From the cell containing the given text, extract its center point as (X, Y) coordinate. 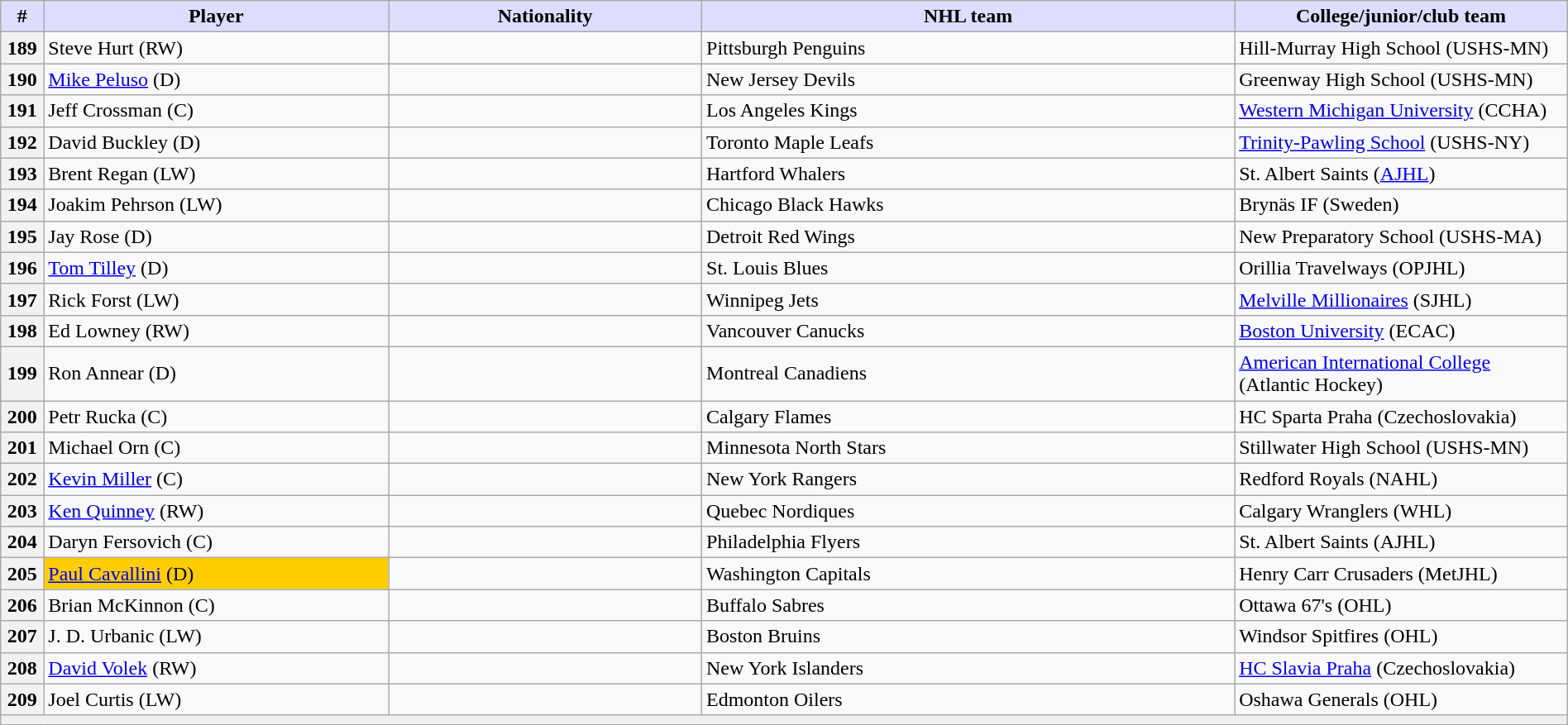
196 (22, 268)
New York Rangers (968, 479)
Redford Royals (NAHL) (1401, 479)
Brian McKinnon (C) (217, 605)
Kevin Miller (C) (217, 479)
Ken Quinney (RW) (217, 511)
Ed Lowney (RW) (217, 331)
HC Slavia Praha (Czechoslovakia) (1401, 668)
199 (22, 374)
Vancouver Canucks (968, 331)
190 (22, 79)
Edmonton Oilers (968, 699)
Windsor Spitfires (OHL) (1401, 637)
Player (217, 17)
Henry Carr Crusaders (MetJHL) (1401, 574)
Orillia Travelways (OPJHL) (1401, 268)
195 (22, 236)
Brent Regan (LW) (217, 174)
St. Louis Blues (968, 268)
Petr Rucka (C) (217, 416)
204 (22, 542)
Rick Forst (LW) (217, 299)
Mike Peluso (D) (217, 79)
Quebec Nordiques (968, 511)
202 (22, 479)
Hartford Whalers (968, 174)
Trinity-Pawling School (USHS-NY) (1401, 142)
Washington Capitals (968, 574)
Nationality (546, 17)
Daryn Fersovich (C) (217, 542)
Paul Cavallini (D) (217, 574)
Montreal Canadiens (968, 374)
Ron Annear (D) (217, 374)
205 (22, 574)
200 (22, 416)
208 (22, 668)
201 (22, 448)
Los Angeles Kings (968, 111)
Chicago Black Hawks (968, 205)
American International College (Atlantic Hockey) (1401, 374)
206 (22, 605)
203 (22, 511)
# (22, 17)
Melville Millionaires (SJHL) (1401, 299)
Buffalo Sabres (968, 605)
Brynäs IF (Sweden) (1401, 205)
New Preparatory School (USHS-MA) (1401, 236)
Minnesota North Stars (968, 448)
Ottawa 67's (OHL) (1401, 605)
189 (22, 48)
Western Michigan University (CCHA) (1401, 111)
Pittsburgh Penguins (968, 48)
Philadelphia Flyers (968, 542)
197 (22, 299)
209 (22, 699)
Jay Rose (D) (217, 236)
Boston University (ECAC) (1401, 331)
Boston Bruins (968, 637)
J. D. Urbanic (LW) (217, 637)
Jeff Crossman (C) (217, 111)
New Jersey Devils (968, 79)
Tom Tilley (D) (217, 268)
Detroit Red Wings (968, 236)
Steve Hurt (RW) (217, 48)
Joel Curtis (LW) (217, 699)
191 (22, 111)
Joakim Pehrson (LW) (217, 205)
NHL team (968, 17)
Michael Orn (C) (217, 448)
David Buckley (D) (217, 142)
College/junior/club team (1401, 17)
Oshawa Generals (OHL) (1401, 699)
207 (22, 637)
192 (22, 142)
Hill-Murray High School (USHS-MN) (1401, 48)
Calgary Flames (968, 416)
Greenway High School (USHS-MN) (1401, 79)
HC Sparta Praha (Czechoslovakia) (1401, 416)
198 (22, 331)
193 (22, 174)
Stillwater High School (USHS-MN) (1401, 448)
Winnipeg Jets (968, 299)
New York Islanders (968, 668)
Calgary Wranglers (WHL) (1401, 511)
194 (22, 205)
David Volek (RW) (217, 668)
Toronto Maple Leafs (968, 142)
